Detect which cell encompasses the target text, then output its (x, y) center coordinate. 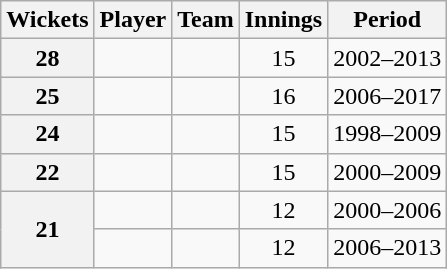
16 (283, 96)
Player (133, 20)
24 (48, 134)
28 (48, 58)
2000–2006 (388, 210)
25 (48, 96)
1998–2009 (388, 134)
2000–2009 (388, 172)
Wickets (48, 20)
2006–2013 (388, 248)
2002–2013 (388, 58)
Team (206, 20)
Period (388, 20)
21 (48, 229)
2006–2017 (388, 96)
22 (48, 172)
Innings (283, 20)
